Identify which cell holds the provided text, then report its [x, y] central coordinate. 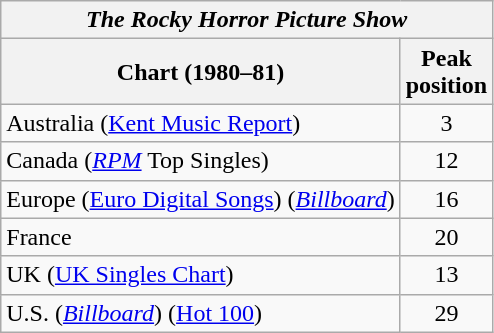
29 [446, 313]
Australia (Kent Music Report) [200, 123]
Peakposition [446, 72]
UK (UK Singles Chart) [200, 275]
Europe (Euro Digital Songs) (Billboard) [200, 199]
12 [446, 161]
Canada (RPM Top Singles) [200, 161]
3 [446, 123]
20 [446, 237]
U.S. (Billboard) (Hot 100) [200, 313]
Chart (1980–81) [200, 72]
The Rocky Horror Picture Show [247, 20]
16 [446, 199]
13 [446, 275]
France [200, 237]
